Locate the cell with the specified text and output its (x, y) center coordinate. 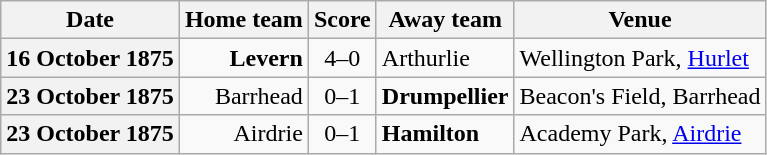
Barrhead (244, 96)
Wellington Park, Hurlet (640, 58)
Drumpellier (445, 96)
Academy Park, Airdrie (640, 134)
4–0 (342, 58)
Levern (244, 58)
Score (342, 20)
Venue (640, 20)
Arthurlie (445, 58)
Home team (244, 20)
Airdrie (244, 134)
Beacon's Field, Barrhead (640, 96)
Away team (445, 20)
16 October 1875 (90, 58)
Hamilton (445, 134)
Date (90, 20)
